Find where the given text appears and provide that cell's center as (X, Y) coordinate. 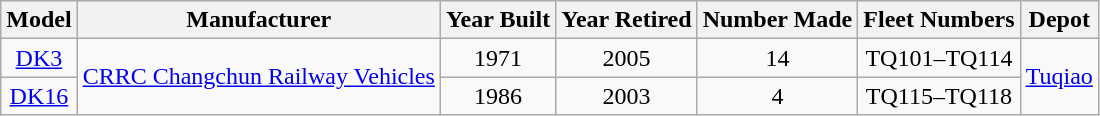
1971 (498, 58)
2005 (626, 58)
Year Built (498, 20)
Tuqiao (1059, 77)
Model (39, 20)
Manufacturer (258, 20)
Fleet Numbers (939, 20)
TQ115–TQ118 (939, 96)
TQ101–TQ114 (939, 58)
2003 (626, 96)
14 (778, 58)
DK16 (39, 96)
1986 (498, 96)
Depot (1059, 20)
Year Retired (626, 20)
Number Made (778, 20)
DK3 (39, 58)
4 (778, 96)
CRRC Changchun Railway Vehicles (258, 77)
